Extract the (X, Y) coordinate from the center of the cell holding the provided text.  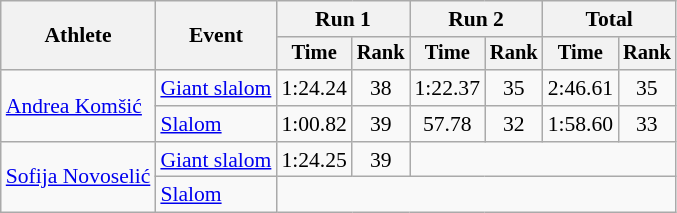
2:46.61 (580, 88)
1:00.82 (314, 124)
1:58.60 (580, 124)
Run 2 (476, 19)
57.78 (448, 124)
38 (381, 88)
1:22.37 (448, 88)
32 (514, 124)
33 (647, 124)
Andrea Komšić (78, 106)
1:24.25 (314, 160)
Run 1 (342, 19)
Sofija Novoselić (78, 178)
Total (610, 19)
1:24.24 (314, 88)
Event (216, 36)
Athlete (78, 36)
